Output the (X, Y) coordinate of the center of the cell containing the given text.  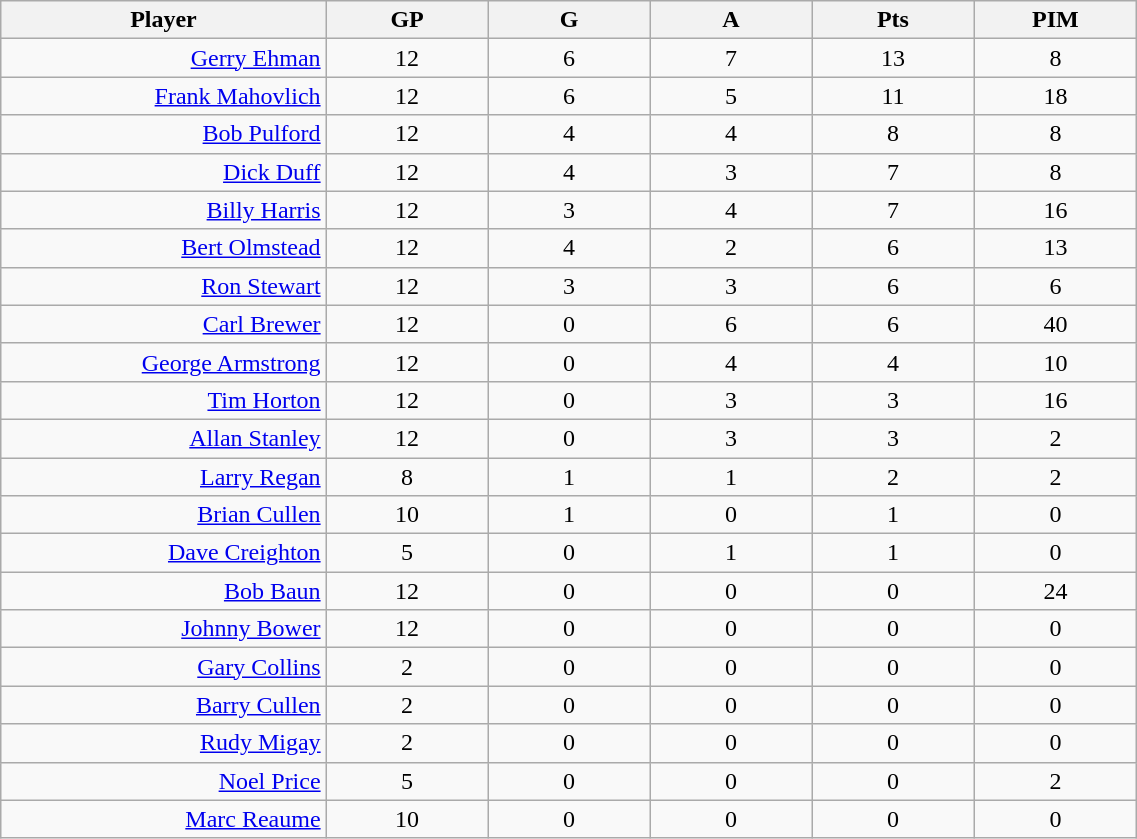
Carl Brewer (164, 324)
A (731, 20)
Bert Olmstead (164, 248)
GP (407, 20)
Frank Mahovlich (164, 96)
Bob Baun (164, 591)
Noel Price (164, 781)
Barry Cullen (164, 705)
Gerry Ehman (164, 58)
Johnny Bower (164, 629)
11 (893, 96)
Tim Horton (164, 400)
Gary Collins (164, 667)
PIM (1056, 20)
Allan Stanley (164, 438)
Dave Creighton (164, 553)
40 (1056, 324)
18 (1056, 96)
Marc Reaume (164, 819)
Bob Pulford (164, 134)
G (569, 20)
George Armstrong (164, 362)
Brian Cullen (164, 515)
Player (164, 20)
Rudy Migay (164, 743)
Dick Duff (164, 172)
Pts (893, 20)
Billy Harris (164, 210)
24 (1056, 591)
Ron Stewart (164, 286)
Larry Regan (164, 477)
